Determine the [x, y] coordinate at the center of the cell enclosing the given text.  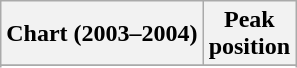
Peakposition [249, 34]
Chart (2003–2004) [102, 34]
